Capture the cell that displays the provided text and extract its [X, Y] central coordinate. 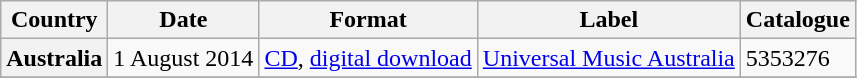
5353276 [798, 58]
Format [368, 20]
Date [184, 20]
1 August 2014 [184, 58]
Universal Music Australia [608, 58]
Country [54, 20]
Australia [54, 58]
CD, digital download [368, 58]
Label [608, 20]
Catalogue [798, 20]
